Pinpoint the cell where the given text exists, returning its [X, Y] midpoint coordinate. 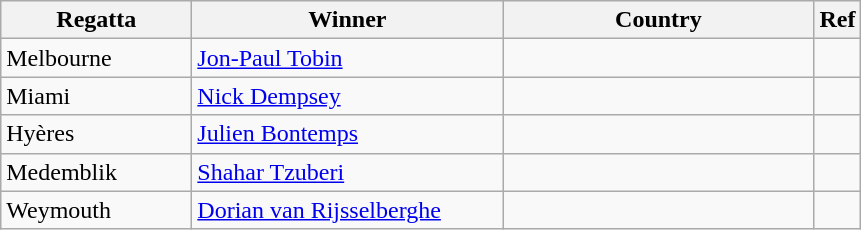
Weymouth [96, 210]
Ref [838, 20]
Jon-Paul Tobin [348, 58]
Dorian van Rijsselberghe [348, 210]
Regatta [96, 20]
Hyères [96, 134]
Melbourne [96, 58]
Winner [348, 20]
Country [658, 20]
Nick Dempsey [348, 96]
Medemblik [96, 172]
Shahar Tzuberi [348, 172]
Julien Bontemps [348, 134]
Miami [96, 96]
